Identify which cell holds the provided text, then report its [x, y] central coordinate. 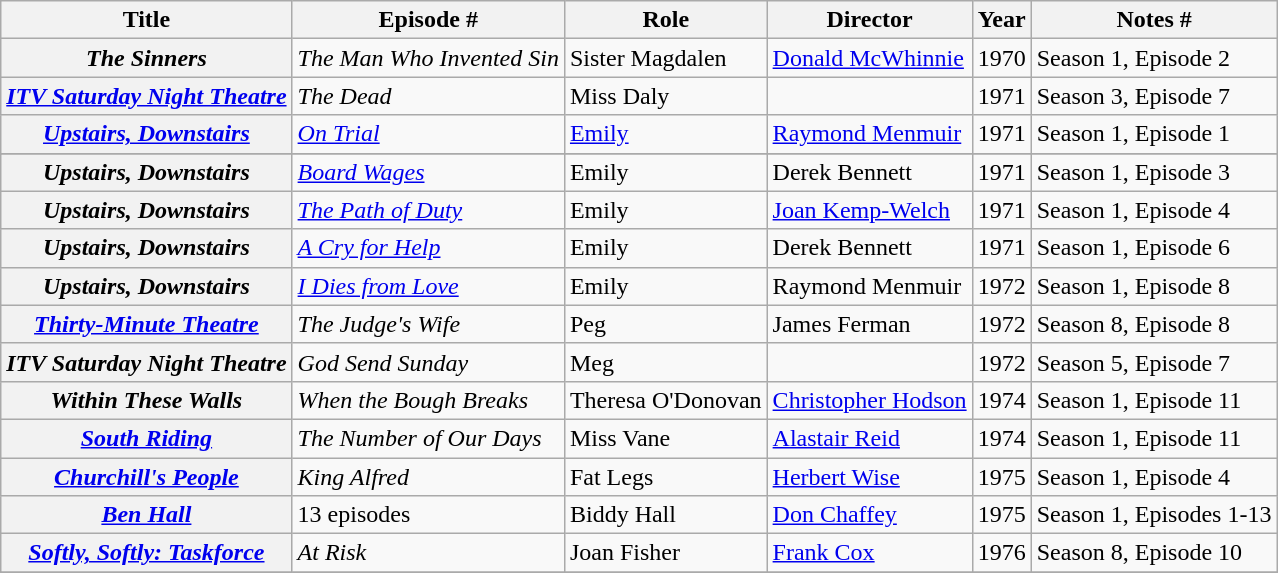
James Ferman [870, 324]
1976 [1002, 553]
Fat Legs [666, 477]
Ben Hall [146, 515]
At Risk [428, 553]
I Dies from Love [428, 286]
Thirty-Minute Theatre [146, 324]
Within These Walls [146, 400]
The Dead [428, 96]
13 episodes [428, 515]
Season 1, Episode 6 [1154, 248]
Biddy Hall [666, 515]
Peg [666, 324]
The Judge's Wife [428, 324]
Season 5, Episode 7 [1154, 362]
Notes # [1154, 20]
God Send Sunday [428, 362]
Title [146, 20]
Season 1, Episode 3 [1154, 172]
Donald McWhinnie [870, 58]
Sister Magdalen [666, 58]
Season 3, Episode 7 [1154, 96]
Season 1, Episode 8 [1154, 286]
South Riding [146, 438]
The Path of Duty [428, 210]
On Trial [428, 134]
Joan Kemp-Welch [870, 210]
Alastair Reid [870, 438]
King Alfred [428, 477]
Role [666, 20]
Frank Cox [870, 553]
The Number of Our Days [428, 438]
1970 [1002, 58]
Theresa O'Donovan [666, 400]
Season 1, Episode 1 [1154, 134]
The Sinners [146, 58]
Joan Fisher [666, 553]
Christopher Hodson [870, 400]
When the Bough Breaks [428, 400]
Episode # [428, 20]
Year [1002, 20]
A Cry for Help [428, 248]
The Man Who Invented Sin [428, 58]
Churchill's People [146, 477]
Season 8, Episode 10 [1154, 553]
Meg [666, 362]
Season 1, Episode 2 [1154, 58]
Miss Daly [666, 96]
Miss Vane [666, 438]
Season 8, Episode 8 [1154, 324]
Herbert Wise [870, 477]
Board Wages [428, 172]
Softly, Softly: Taskforce [146, 553]
Director [870, 20]
Don Chaffey [870, 515]
Season 1, Episodes 1-13 [1154, 515]
